Find where the given text appears and provide that cell's center as (x, y) coordinate. 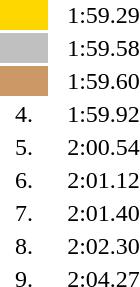
6. (24, 180)
5. (24, 147)
8. (24, 246)
7. (24, 213)
4. (24, 114)
